From the cell containing the given text, extract its center point as [X, Y] coordinate. 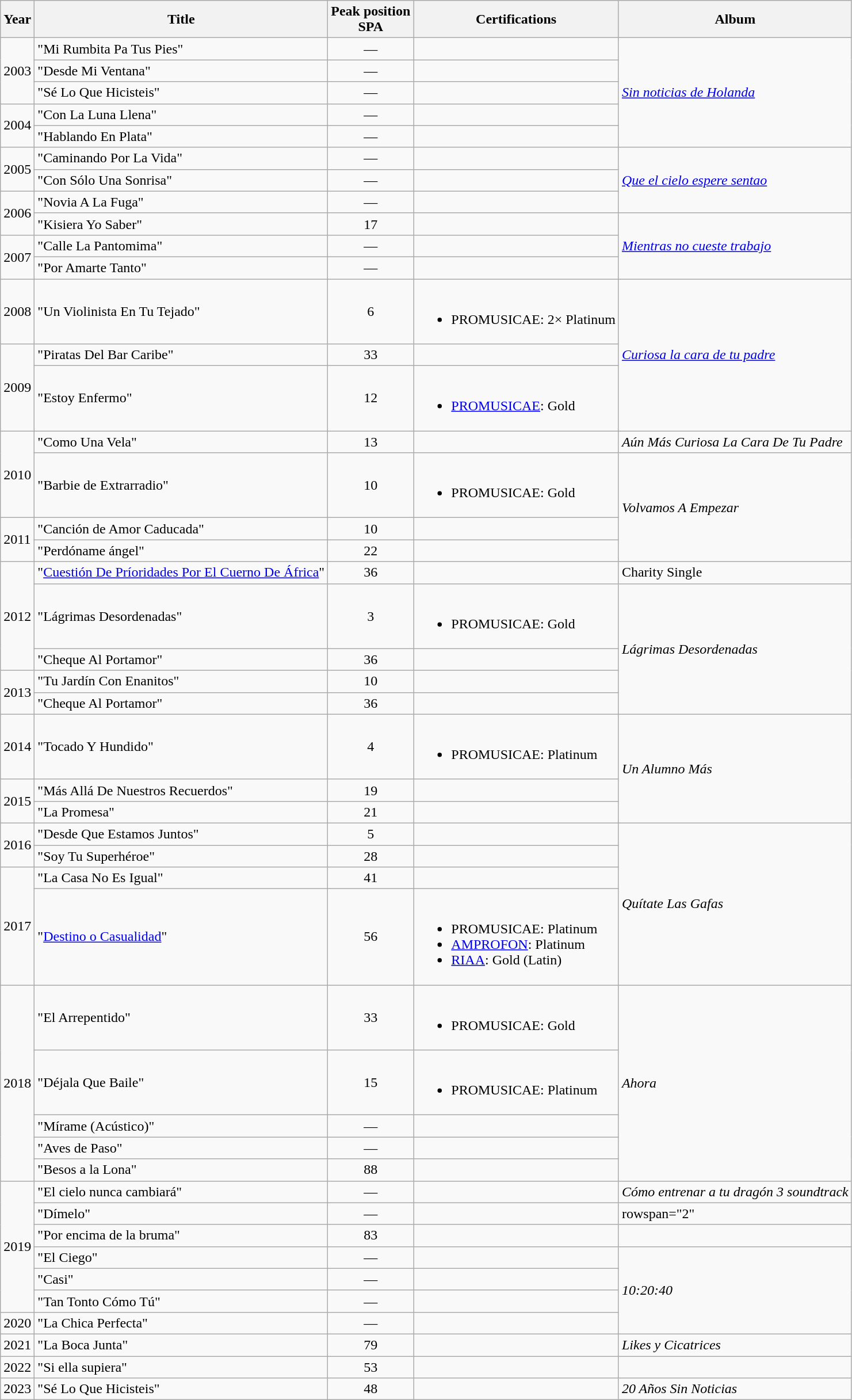
Album [735, 20]
"Lágrimas Desordenadas" [181, 616]
2021 [17, 1345]
"Mírame (Acústico)" [181, 1126]
2022 [17, 1367]
"Canción de Amor Caducada" [181, 529]
Sin noticias de Holanda [735, 93]
"El Arrepentido" [181, 1017]
2004 [17, 125]
"La Promesa" [181, 812]
PROMUSICAE: PlatinumAMPROFON: PlatinumRIAA: Gold (Latin) [517, 937]
PROMUSICAE: 2× Platinum [517, 311]
"Piratas Del Bar Caribe" [181, 355]
Volvamos A Empezar [735, 508]
Cómo entrenar a tu dragón 3 soundtrack [735, 1192]
"Con Sólo Una Sonrisa" [181, 180]
Mientras no cueste trabajo [735, 246]
"Mi Rumbita Pa Tus Pies" [181, 49]
2007 [17, 257]
19 [370, 790]
"Novia A La Fuga" [181, 202]
Quítate Las Gafas [735, 903]
"Desde Mi Ventana" [181, 71]
5 [370, 834]
"La Chica Perfecta" [181, 1323]
"Dímelo" [181, 1214]
Charity Single [735, 573]
13 [370, 442]
4 [370, 747]
2012 [17, 616]
"Como Una Vela" [181, 442]
2005 [17, 169]
"Aves de Paso" [181, 1148]
"El cielo nunca cambiará" [181, 1192]
Title [181, 20]
2003 [17, 71]
2010 [17, 474]
2016 [17, 845]
6 [370, 311]
15 [370, 1083]
20 Años Sin Noticias [735, 1389]
79 [370, 1345]
"Tocado Y Hundido" [181, 747]
"Tan Tonto Cómo Tú" [181, 1301]
rowspan="2" [735, 1214]
"Un Violinista En Tu Tejado" [181, 311]
12 [370, 398]
2013 [17, 692]
"Destino o Casualidad" [181, 937]
2011 [17, 540]
"Casi" [181, 1279]
"Con La Luna Llena" [181, 115]
"Perdóname ángel" [181, 551]
"Barbie de Extrarradio" [181, 486]
2017 [17, 926]
56 [370, 937]
Certifications [517, 20]
"Calle La Pantomima" [181, 246]
53 [370, 1367]
"Tu Jardín Con Enanitos" [181, 681]
2014 [17, 747]
88 [370, 1170]
22 [370, 551]
41 [370, 878]
"El Ciego" [181, 1257]
2019 [17, 1246]
2006 [17, 213]
21 [370, 812]
"Si ella supiera" [181, 1367]
Likes y Cicatrices [735, 1345]
Curiosa la cara de tu padre [735, 354]
2020 [17, 1323]
2023 [17, 1389]
"Desde Que Estamos Juntos" [181, 834]
28 [370, 856]
2009 [17, 388]
"Por Amarte Tanto" [181, 268]
"Déjala Que Baile" [181, 1083]
"La Casa No Es Igual" [181, 878]
Peak positionSPA [370, 20]
"Estoy Enfermo" [181, 398]
"Más Allá De Nuestros Recuerdos" [181, 790]
83 [370, 1235]
"Soy Tu Superhéroe" [181, 856]
2018 [17, 1083]
"Kisiera Yo Saber" [181, 224]
"Por encima de la bruma" [181, 1235]
Que el cielo espere sentao [735, 180]
Aún Más Curiosa La Cara De Tu Padre [735, 442]
Ahora [735, 1083]
"Hablando En Plata" [181, 136]
Year [17, 20]
2015 [17, 801]
17 [370, 224]
Un Alumno Más [735, 769]
"Besos a la Lona" [181, 1170]
Lágrimas Desordenadas [735, 649]
2008 [17, 311]
"La Boca Junta" [181, 1345]
3 [370, 616]
"Cuestión De Príoridades Por El Cuerno De África" [181, 573]
"Caminando Por La Vida" [181, 158]
48 [370, 1389]
10:20:40 [735, 1290]
